Return [x, y] of the center of cell containing provided text 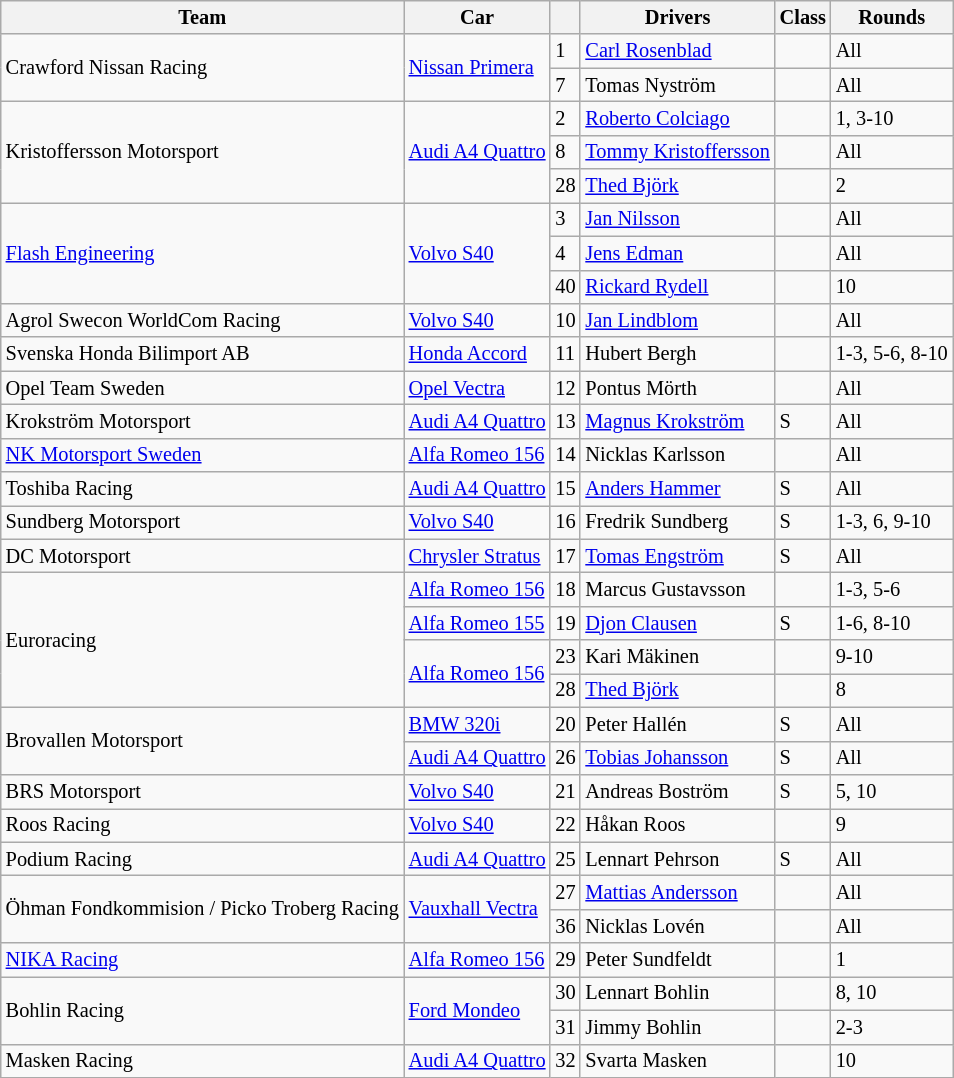
Opel Vectra [478, 388]
Kari Mäkinen [677, 657]
13 [565, 421]
30 [565, 993]
Opel Team Sweden [202, 388]
Peter Sundfeldt [677, 960]
Sundberg Motorsport [202, 522]
Öhman Fondkommision / Picko Troberg Racing [202, 908]
1-6, 8-10 [892, 623]
Bohlin Racing [202, 1010]
Jimmy Bohlin [677, 1027]
Brovallen Motorsport [202, 740]
17 [565, 556]
Tomas Nyström [677, 85]
Nissan Primera [478, 68]
Svarta Masken [677, 1061]
20 [565, 724]
5, 10 [892, 791]
8, 10 [892, 993]
7 [565, 85]
1-3, 5-6, 8-10 [892, 354]
Jan Nilsson [677, 219]
Magnus Krokström [677, 421]
Kristoffersson Motorsport [202, 152]
18 [565, 589]
40 [565, 287]
Roberto Colciago [677, 118]
12 [565, 388]
1-3, 5-6 [892, 589]
Class [803, 17]
Peter Hallén [677, 724]
2-3 [892, 1027]
Crawford Nissan Racing [202, 68]
23 [565, 657]
25 [565, 859]
16 [565, 522]
22 [565, 825]
Lennart Pehrson [677, 859]
Nicklas Karlsson [677, 455]
21 [565, 791]
15 [565, 489]
Pontus Mörth [677, 388]
Honda Accord [478, 354]
Marcus Gustavsson [677, 589]
Drivers [677, 17]
11 [565, 354]
32 [565, 1061]
Mattias Andersson [677, 892]
9-10 [892, 657]
Agrol Swecon WorldCom Racing [202, 320]
27 [565, 892]
Masken Racing [202, 1061]
Rickard Rydell [677, 287]
Flash Engineering [202, 252]
Tomas Engström [677, 556]
Jens Edman [677, 253]
Alfa Romeo 155 [478, 623]
Hubert Bergh [677, 354]
Krokström Motorsport [202, 421]
Ford Mondeo [478, 1010]
Rounds [892, 17]
1-3, 6, 9-10 [892, 522]
Jan Lindblom [677, 320]
14 [565, 455]
Chrysler Stratus [478, 556]
BRS Motorsport [202, 791]
DC Motorsport [202, 556]
Nicklas Lovén [677, 926]
29 [565, 960]
Podium Racing [202, 859]
36 [565, 926]
Håkan Roos [677, 825]
Euroracing [202, 640]
9 [892, 825]
Car [478, 17]
Tobias Johansson [677, 758]
1, 3-10 [892, 118]
BMW 320i [478, 724]
Svenska Honda Bilimport AB [202, 354]
19 [565, 623]
4 [565, 253]
Anders Hammer [677, 489]
Team [202, 17]
NK Motorsport Sweden [202, 455]
31 [565, 1027]
Djon Clausen [677, 623]
3 [565, 219]
Toshiba Racing [202, 489]
Lennart Bohlin [677, 993]
Roos Racing [202, 825]
Fredrik Sundberg [677, 522]
Andreas Boström [677, 791]
Vauxhall Vectra [478, 908]
Carl Rosenblad [677, 51]
26 [565, 758]
Tommy Kristoffersson [677, 152]
NIKA Racing [202, 960]
